Determine the (x, y) coordinate at the center of the cell enclosing the given text.  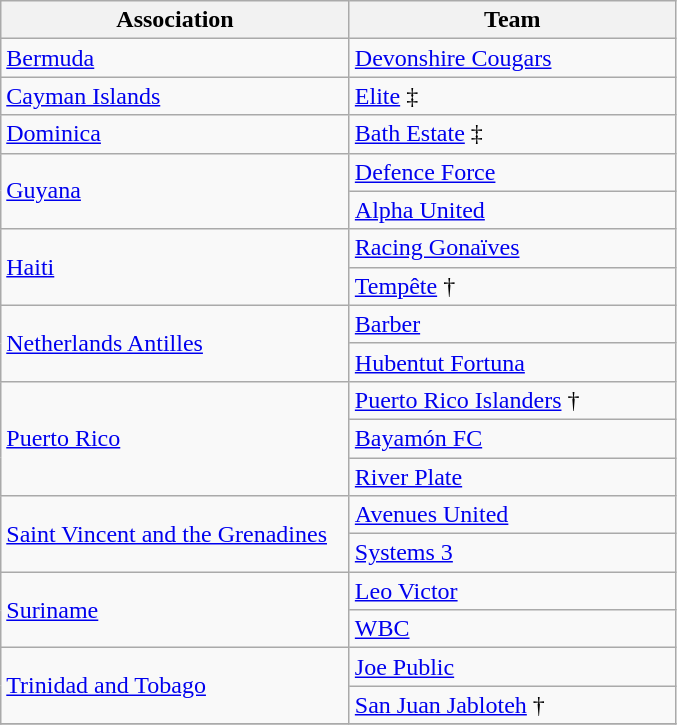
WBC (512, 629)
Defence Force (512, 172)
Leo Victor (512, 591)
Systems 3 (512, 553)
Haiti (176, 267)
Bath Estate ‡ (512, 134)
Association (176, 20)
Dominica (176, 134)
Tempête † (512, 286)
Racing Gonaïves (512, 248)
Alpha United (512, 210)
Bermuda (176, 58)
Suriname (176, 610)
Puerto Rico Islanders † (512, 400)
Team (512, 20)
Netherlands Antilles (176, 343)
Puerto Rico (176, 438)
Barber (512, 324)
River Plate (512, 477)
Trinidad and Tobago (176, 686)
Avenues United (512, 515)
Joe Public (512, 667)
Elite ‡ (512, 96)
Bayamón FC (512, 438)
Guyana (176, 191)
Hubentut Fortuna (512, 362)
San Juan Jabloteh † (512, 705)
Devonshire Cougars (512, 58)
Cayman Islands (176, 96)
Saint Vincent and the Grenadines (176, 534)
